Identify which cell holds the provided text, then report its [X, Y] central coordinate. 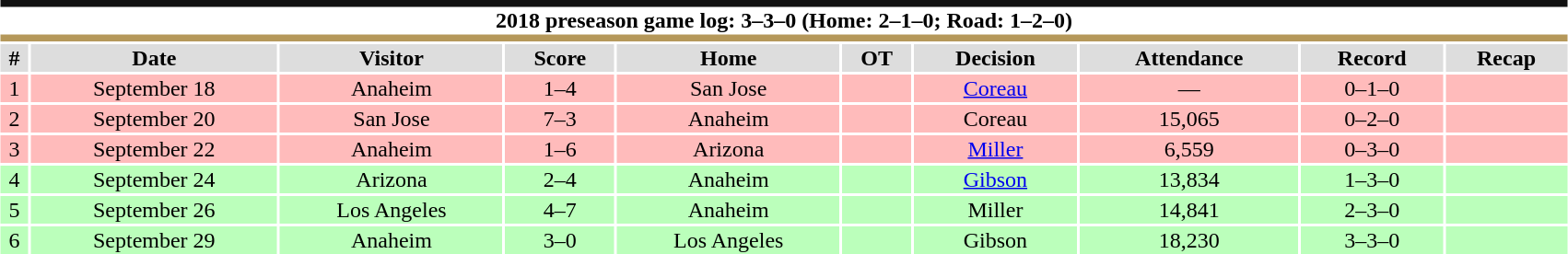
2018 preseason game log: 3–3–0 (Home: 2–1–0; Road: 1–2–0) [784, 20]
7–3 [560, 119]
OT [876, 58]
18,230 [1189, 240]
4–7 [560, 210]
— [1189, 88]
13,834 [1189, 179]
September 18 [154, 88]
# [15, 58]
3–0 [560, 240]
Attendance [1189, 58]
6 [15, 240]
3 [15, 149]
Date [154, 58]
0–3–0 [1373, 149]
2–4 [560, 179]
1–4 [560, 88]
September 26 [154, 210]
1–3–0 [1373, 179]
0–1–0 [1373, 88]
Home [729, 58]
September 24 [154, 179]
September 22 [154, 149]
Score [560, 58]
Visitor [392, 58]
September 20 [154, 119]
Recap [1506, 58]
2–3–0 [1373, 210]
Decision [995, 58]
4 [15, 179]
Record [1373, 58]
5 [15, 210]
September 29 [154, 240]
1 [15, 88]
1–6 [560, 149]
2 [15, 119]
3–3–0 [1373, 240]
0–2–0 [1373, 119]
6,559 [1189, 149]
15,065 [1189, 119]
14,841 [1189, 210]
